Identify which cell holds the provided text, then report its [X, Y] central coordinate. 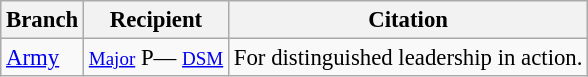
Major P— DSM [156, 58]
Recipient [156, 20]
Army [42, 58]
Citation [408, 20]
Branch [42, 20]
For distinguished leadership in action. [408, 58]
